Output the [X, Y] coordinate of the center of the cell containing the given text.  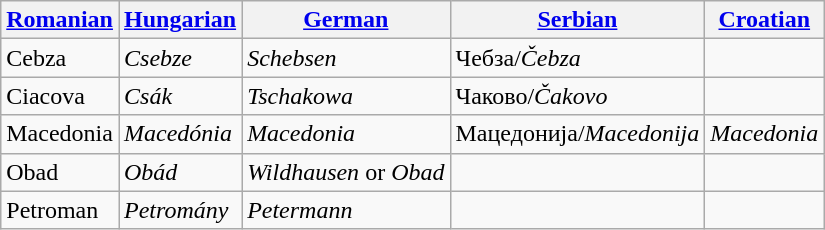
Wildhausen or Obad [346, 172]
German [346, 20]
Мацедонија/Macedonija [578, 134]
Hungarian [180, 20]
Csebze [180, 58]
Чаково/Čakovo [578, 96]
Petroman [60, 210]
Petermann [346, 210]
Ciacova [60, 96]
Romanian [60, 20]
Schebsen [346, 58]
Serbian [578, 20]
Obad [60, 172]
Macedónia [180, 134]
Obád [180, 172]
Croatian [764, 20]
Petromány [180, 210]
Csák [180, 96]
Tschakowa [346, 96]
Чебза/Čebza [578, 58]
Cebza [60, 58]
